From the cell containing the given text, extract its center point as (X, Y) coordinate. 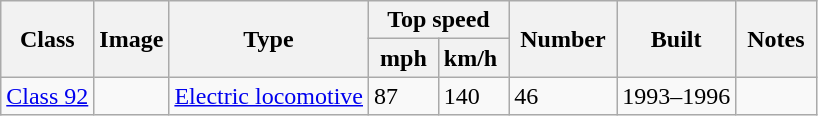
Top speed (439, 20)
1993–1996 (676, 96)
Class 92 (48, 96)
mph (404, 58)
Built (676, 39)
46 (563, 96)
Image (132, 39)
Type (269, 39)
km/h (473, 58)
140 (473, 96)
Number (563, 39)
Notes (776, 39)
Electric locomotive (269, 96)
87 (404, 96)
Class (48, 39)
